Capture the cell that displays the provided text and extract its [X, Y] central coordinate. 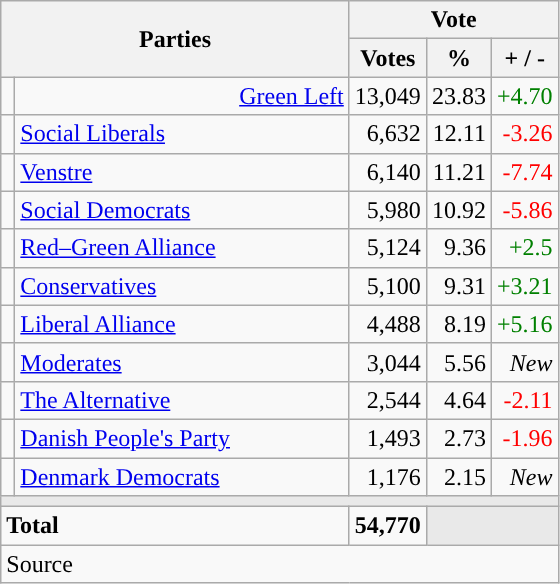
2.15 [458, 477]
Votes [388, 58]
+2.5 [524, 248]
Venstre [182, 172]
-1.96 [524, 438]
1,493 [388, 438]
1,176 [388, 477]
Parties [176, 39]
Source [280, 564]
Conservatives [182, 286]
5,124 [388, 248]
10.92 [458, 210]
11.21 [458, 172]
+ / - [524, 58]
-3.26 [524, 134]
23.83 [458, 96]
Danish People's Party [182, 438]
5,100 [388, 286]
54,770 [388, 526]
6,632 [388, 134]
+4.70 [524, 96]
% [458, 58]
+5.16 [524, 324]
+3.21 [524, 286]
-2.11 [524, 400]
5.56 [458, 362]
9.31 [458, 286]
6,140 [388, 172]
5,980 [388, 210]
2.73 [458, 438]
Social Liberals [182, 134]
-5.86 [524, 210]
4.64 [458, 400]
Liberal Alliance [182, 324]
Moderates [182, 362]
Total [176, 526]
4,488 [388, 324]
12.11 [458, 134]
Social Democrats [182, 210]
9.36 [458, 248]
The Alternative [182, 400]
Denmark Democrats [182, 477]
8.19 [458, 324]
3,044 [388, 362]
Red–Green Alliance [182, 248]
13,049 [388, 96]
-7.74 [524, 172]
Vote [454, 20]
Green Left [182, 96]
2,544 [388, 400]
